From the cell containing the given text, extract its center point as (x, y) coordinate. 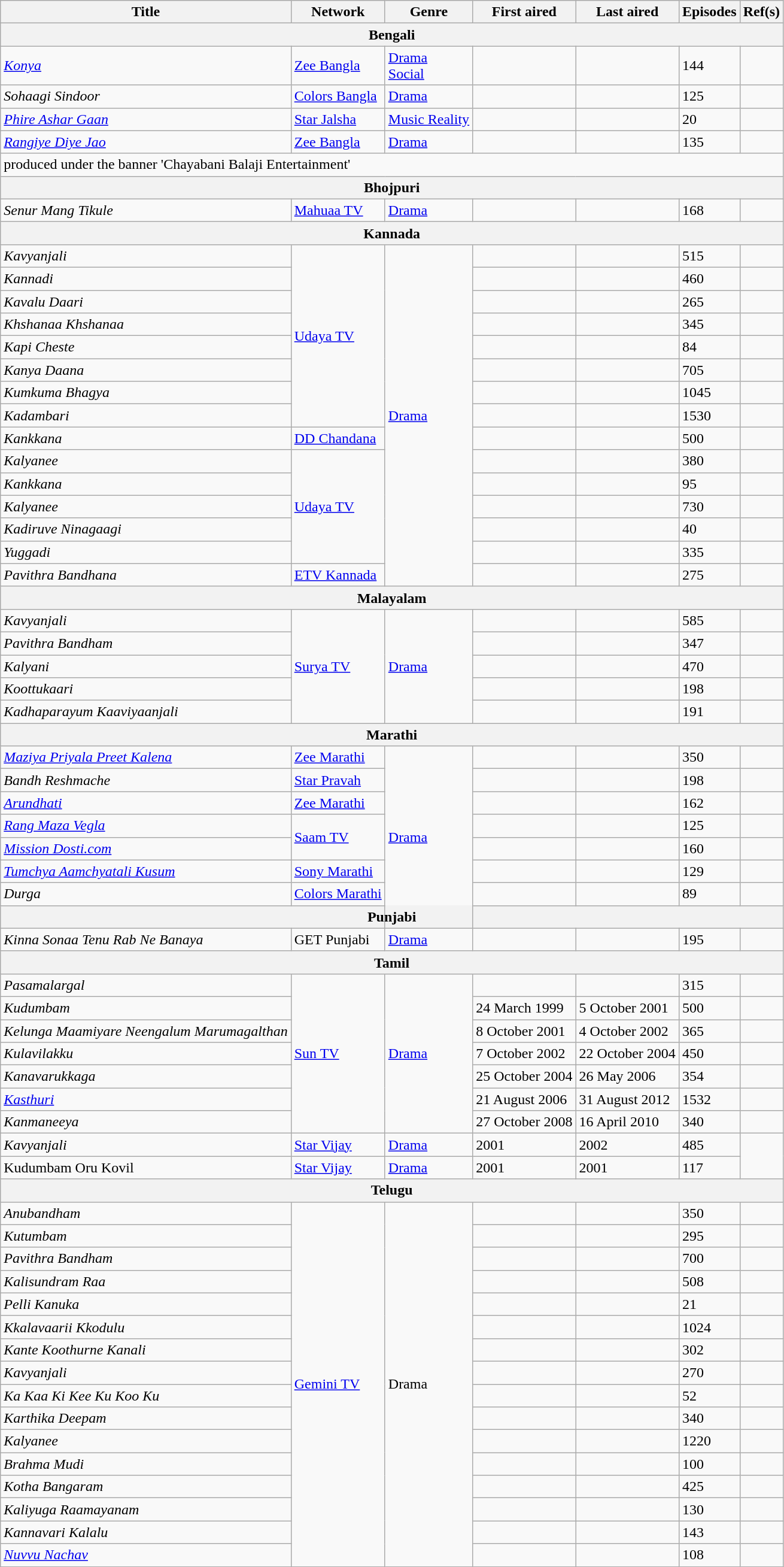
GET Punjabi (338, 939)
508 (709, 1281)
Yuggadi (146, 552)
1530 (709, 416)
162 (709, 803)
Sun TV (338, 1053)
Episodes (709, 12)
Star Jalsha (338, 119)
Kavalu Daari (146, 301)
450 (709, 1054)
Nuvvu Nachav (146, 1555)
25 October 2004 (524, 1077)
Maziya Priyala Preet Kalena (146, 757)
143 (709, 1532)
Kumkuma Bhagya (146, 393)
ETV Kannada (338, 575)
315 (709, 985)
Konya (146, 66)
7 October 2002 (524, 1054)
191 (709, 712)
460 (709, 278)
Star Pravah (338, 780)
700 (709, 1259)
Mission Dosti.com (146, 848)
160 (709, 848)
Kasthuri (146, 1099)
275 (709, 575)
Tumchya Aamchyatali Kusum (146, 871)
Tamil (392, 962)
Kante Koothurne Kanali (146, 1350)
40 (709, 529)
Ref(s) (761, 12)
Durga (146, 894)
1024 (709, 1327)
21 August 2006 (524, 1099)
Sohaagi Sindoor (146, 96)
Surya TV (338, 666)
705 (709, 370)
585 (709, 620)
Kapi Cheste (146, 347)
108 (709, 1555)
Kadambari (146, 416)
1220 (709, 1441)
First aired (524, 12)
Rang Maza Vegla (146, 826)
Kaliyuga Raamayanam (146, 1510)
Gemini TV (338, 1384)
16 April 2010 (627, 1122)
Kulavilakku (146, 1054)
1045 (709, 393)
Pasamalargal (146, 985)
DramaSocial (429, 66)
24 March 1999 (524, 1008)
Genre (429, 12)
4 October 2002 (627, 1030)
365 (709, 1030)
31 August 2012 (627, 1099)
485 (709, 1145)
Kudumbam (146, 1008)
135 (709, 142)
Telugu (392, 1190)
Colors Bangla (338, 96)
produced under the banner 'Chayabani Balaji Entertainment' (392, 165)
Malayalam (392, 598)
Punjabi (392, 917)
Phire Ashar Gaan (146, 119)
Title (146, 12)
Sony Marathi (338, 871)
Pavithra Bandhana (146, 575)
Anubandham (146, 1213)
Kkalavaarii Kkodulu (146, 1327)
Pelli Kanuka (146, 1304)
Kanmaneeya (146, 1122)
335 (709, 552)
Khshanaa Khshanaa (146, 325)
Kelunga Maamiyare Neengalum Marumagalthan (146, 1030)
Karthika Deepam (146, 1419)
345 (709, 325)
302 (709, 1350)
Colors Marathi (338, 894)
270 (709, 1372)
5 October 2001 (627, 1008)
8 October 2001 (524, 1030)
Last aired (627, 12)
195 (709, 939)
Kannadi (146, 278)
295 (709, 1236)
1532 (709, 1099)
Kudumbam Oru Kovil (146, 1168)
117 (709, 1168)
Kalisundram Raa (146, 1281)
DD Chandana (338, 438)
20 (709, 119)
27 October 2008 (524, 1122)
347 (709, 643)
Music Reality (429, 119)
130 (709, 1510)
Rangiye Diye Jao (146, 142)
Kadhaparayum Kaaviyaanjali (146, 712)
Kadiruve Ninagaagi (146, 529)
Ka Kaa Ki Kee Ku Koo Ku (146, 1396)
Kannada (392, 233)
21 (709, 1304)
425 (709, 1487)
380 (709, 461)
129 (709, 871)
Kutumbam (146, 1236)
Bengali (392, 35)
Mahuaa TV (338, 210)
22 October 2004 (627, 1054)
470 (709, 666)
Bhojpuri (392, 187)
Kinna Sonaa Tenu Rab Ne Banaya (146, 939)
Kannavari Kalalu (146, 1532)
Network (338, 12)
89 (709, 894)
52 (709, 1396)
Senur Mang Tikule (146, 210)
84 (709, 347)
144 (709, 66)
Koottukaari (146, 689)
Saam TV (338, 837)
95 (709, 484)
Brahma Mudi (146, 1464)
Arundhati (146, 803)
730 (709, 507)
515 (709, 256)
Kalyani (146, 666)
Kotha Bangaram (146, 1487)
168 (709, 210)
26 May 2006 (627, 1077)
2002 (627, 1145)
100 (709, 1464)
Kanya Daana (146, 370)
Marathi (392, 735)
265 (709, 301)
Bandh Reshmache (146, 780)
354 (709, 1077)
Kanavarukkaga (146, 1077)
